Identify which cell holds the provided text, then report its (x, y) central coordinate. 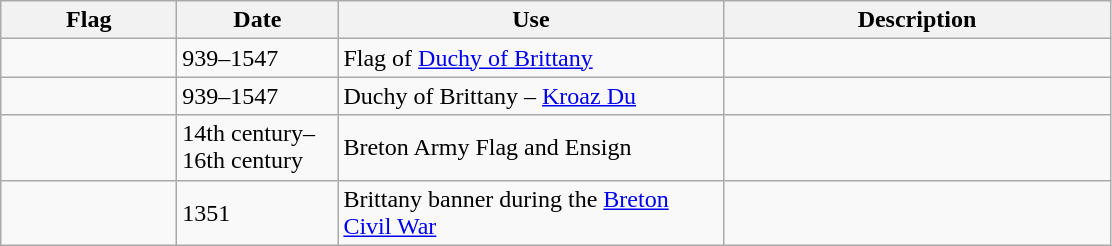
14th century–16th century (258, 148)
Flag (89, 20)
Flag of Duchy of Brittany (531, 58)
Duchy of Brittany – Kroaz Du (531, 96)
Brittany banner during the Breton Civil War (531, 212)
Use (531, 20)
Breton Army Flag and Ensign (531, 148)
Date (258, 20)
1351 (258, 212)
Description (917, 20)
